Provide the [x, y] coordinate of the cell's center where the given text is located.  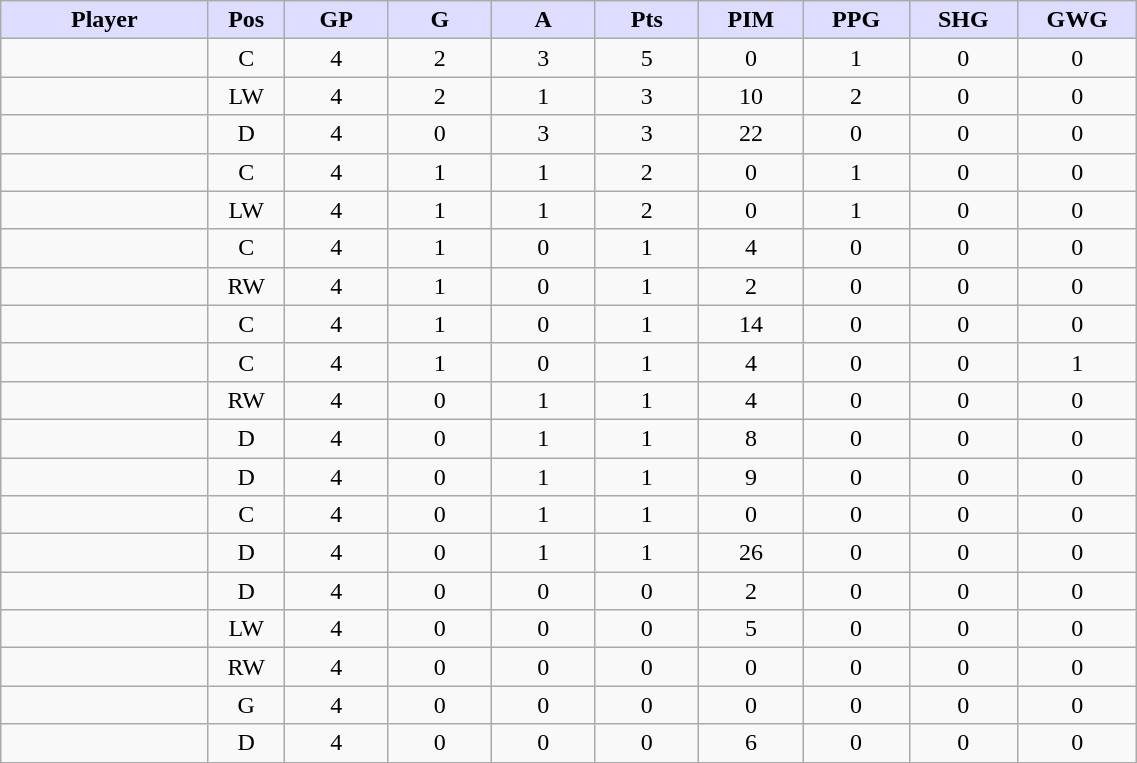
Player [104, 20]
9 [752, 477]
10 [752, 96]
26 [752, 553]
SHG [964, 20]
GP [336, 20]
A [544, 20]
Pos [246, 20]
PIM [752, 20]
8 [752, 438]
22 [752, 134]
14 [752, 324]
Pts [647, 20]
6 [752, 743]
GWG [1078, 20]
PPG [856, 20]
